Return (X, Y) of the center of cell containing provided text 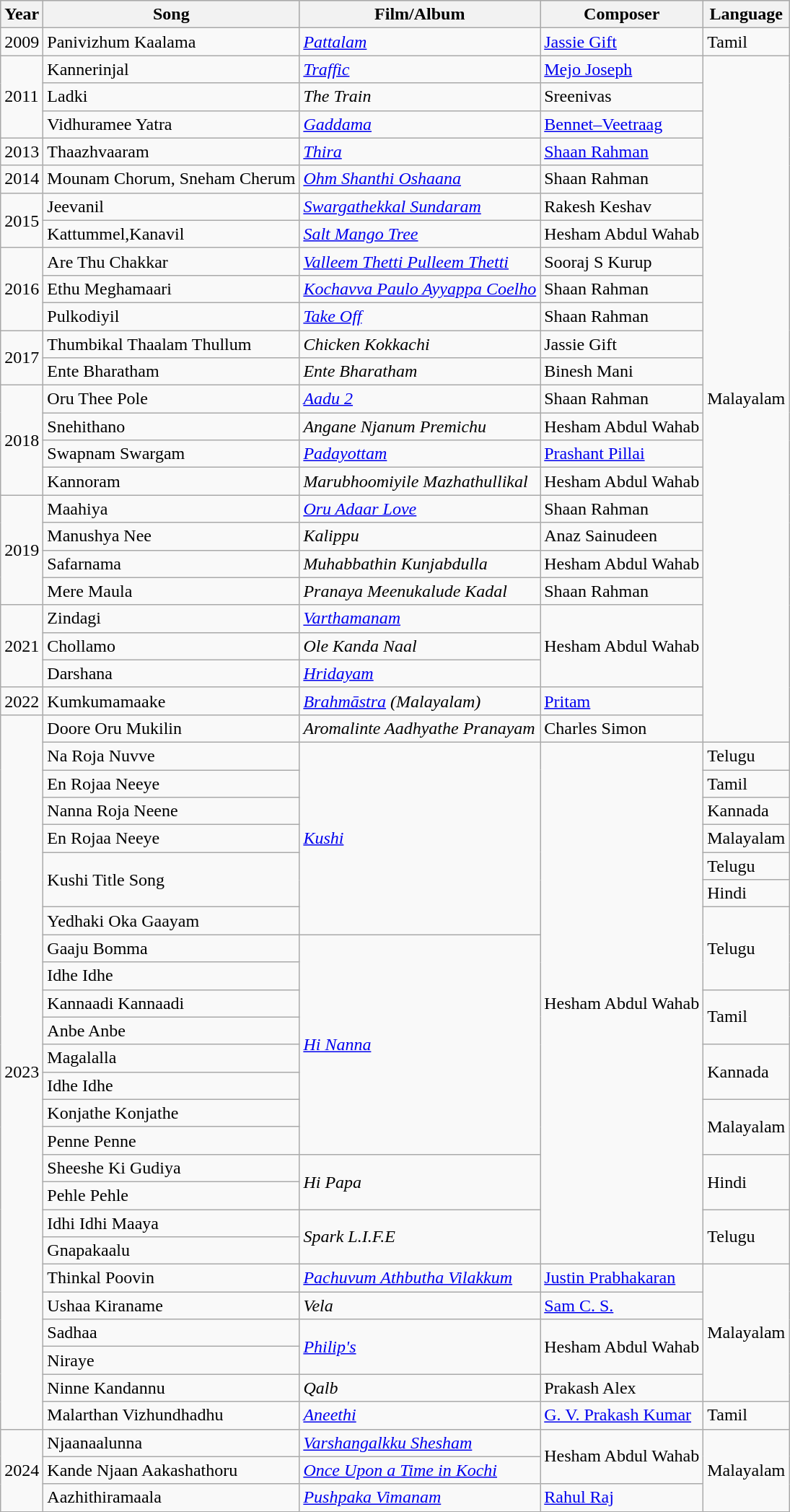
Doore Oru Mukilin (172, 728)
Swapnam Swargam (172, 454)
Anbe Anbe (172, 1031)
Sam C. S. (622, 1306)
2018 (22, 440)
Ohm Shanthi Oshaana (420, 179)
Ethu Meghamaari (172, 289)
Aazhithiramaala (172, 1498)
Snehithano (172, 427)
Year (22, 14)
Film/Album (420, 14)
Mounam Chorum, Sneham Cherum (172, 179)
Ole Kanda Naal (420, 646)
Once Upon a Time in Kochi (420, 1470)
Magalalla (172, 1058)
Anaz Sainudeen (622, 536)
Panivizhum Kaalama (172, 42)
2013 (22, 152)
Pranaya Meenukalude Kadal (420, 591)
Kochavva Paulo Ayyappa Coelho (420, 289)
Prashant Pillai (622, 454)
Padayottam (420, 454)
Chicken Kokkachi (420, 344)
Aneethi (420, 1415)
Are Thu Chakkar (172, 261)
Kumkumamaake (172, 701)
Nanna Roja Neene (172, 811)
Aromalinte Aadhyathe Pranayam (420, 728)
Varthamanam (420, 619)
2017 (22, 358)
Thaazhvaaram (172, 152)
Na Roja Nuvve (172, 756)
2011 (22, 97)
Mere Maula (172, 591)
Ninne Kandannu (172, 1388)
Qalb (420, 1388)
Darshana (172, 673)
Kande Njaan Aakashathoru (172, 1470)
2024 (22, 1470)
Sheeshe Ki Gudiya (172, 1168)
Angane Njanum Premichu (420, 427)
Kannoram (172, 481)
Rahul Raj (622, 1498)
Pattalam (420, 42)
Sadhaa (172, 1333)
2014 (22, 179)
G. V. Prakash Kumar (622, 1415)
Rakesh Keshav (622, 206)
Hi Papa (420, 1181)
Maahiya (172, 509)
Song (172, 14)
Pushpaka Vimanam (420, 1498)
Kushi Title Song (172, 880)
Binesh Mani (622, 372)
2015 (22, 220)
Kannaadi Kannaadi (172, 1003)
Penne Penne (172, 1140)
Valleem Thetti Pulleem Thetti (420, 261)
Marubhoomiyile Mazhathullikal (420, 481)
Pulkodiyil (172, 316)
Niraye (172, 1360)
Gaaju Bomma (172, 948)
Bennet–Veetraag (622, 124)
Language (746, 14)
2023 (22, 1072)
Manushya Nee (172, 536)
Hi Nanna (420, 1044)
Pachuvum Athbutha Vilakkum (420, 1278)
Kattummel,Kanavil (172, 234)
Kushi (420, 838)
Gnapakaalu (172, 1251)
Ladki (172, 97)
Malarthan Vizhundhadhu (172, 1415)
Thira (420, 152)
Safarnama (172, 564)
Composer (622, 14)
2009 (22, 42)
2016 (22, 289)
Thinkal Poovin (172, 1278)
Traffic (420, 69)
Mejo Joseph (622, 69)
Ushaa Kiraname (172, 1306)
Swargathekkal Sundaram (420, 206)
Varshangalkku Shesham (420, 1443)
2021 (22, 646)
Justin Prabhakaran (622, 1278)
Pehle Pehle (172, 1195)
Idhi Idhi Maaya (172, 1223)
Gaddama (420, 124)
Hridayam (420, 673)
Konjathe Konjathe (172, 1113)
Sreenivas (622, 97)
Charles Simon (622, 728)
Pritam (622, 701)
Muhabbathin Kunjabdulla (420, 564)
Oru Adaar Love (420, 509)
Take Off (420, 316)
Aadu 2 (420, 399)
Thumbikal Thaalam Thullum (172, 344)
Chollamo (172, 646)
Prakash Alex (622, 1388)
Oru Thee Pole (172, 399)
Jeevanil (172, 206)
Brahmāstra (Malayalam) (420, 701)
Yedhaki Oka Gaayam (172, 921)
The Train (420, 97)
Sooraj S Kurup (622, 261)
Vela (420, 1306)
Philip's (420, 1347)
Salt Mango Tree (420, 234)
Vidhuramee Yatra (172, 124)
Spark L.I.F.E (420, 1237)
Kalippu (420, 536)
2022 (22, 701)
Zindagi (172, 619)
2019 (22, 550)
Njaanaalunna (172, 1443)
Kannerinjal (172, 69)
